Search for the cell housing the specified text and yield its (x, y) center coordinate. 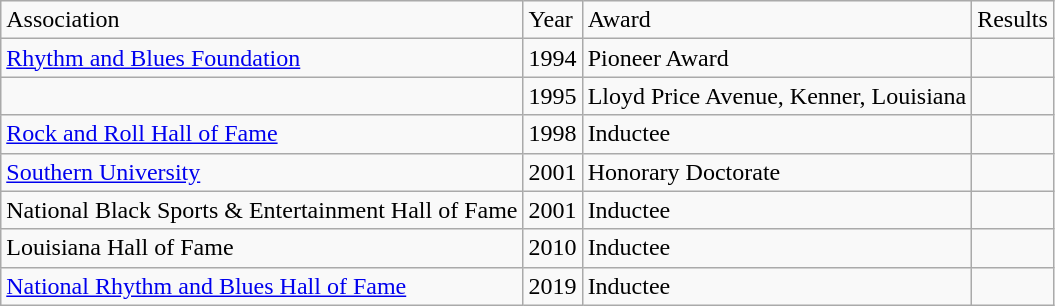
Louisiana Hall of Fame (262, 248)
Year (552, 20)
Lloyd Price Avenue, Kenner, Louisiana (777, 96)
National Rhythm and Blues Hall of Fame (262, 286)
Rock and Roll Hall of Fame (262, 134)
1995 (552, 96)
Results (1013, 20)
Pioneer Award (777, 58)
National Black Sports & Entertainment Hall of Fame (262, 210)
Honorary Doctorate (777, 172)
2010 (552, 248)
Award (777, 20)
2019 (552, 286)
Rhythm and Blues Foundation (262, 58)
1998 (552, 134)
Southern University (262, 172)
1994 (552, 58)
Association (262, 20)
